Detect which cell encompasses the target text, then output its (X, Y) center coordinate. 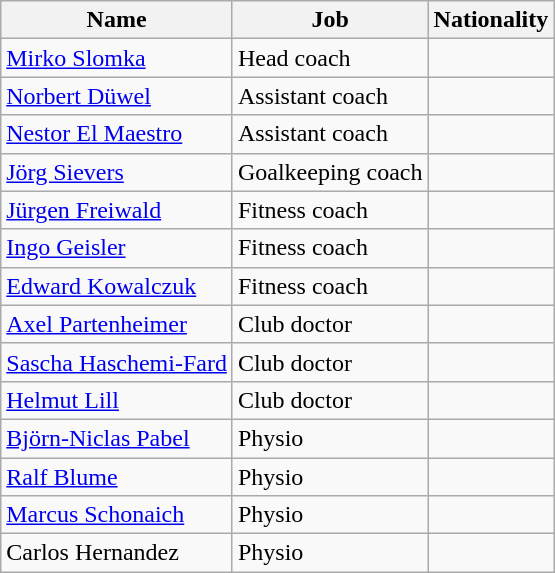
Sascha Haschemi-Fard (117, 362)
Head coach (330, 58)
Goalkeeping coach (330, 172)
Jürgen Freiwald (117, 210)
Mirko Slomka (117, 58)
Björn-Niclas Pabel (117, 438)
Ingo Geisler (117, 248)
Ralf Blume (117, 477)
Nationality (491, 20)
Marcus Schonaich (117, 515)
Job (330, 20)
Name (117, 20)
Edward Kowalczuk (117, 286)
Axel Partenheimer (117, 324)
Nestor El Maestro (117, 134)
Jörg Sievers (117, 172)
Norbert Düwel (117, 96)
Helmut Lill (117, 400)
Carlos Hernandez (117, 553)
